Pinpoint the cell where the given text exists, returning its (x, y) midpoint coordinate. 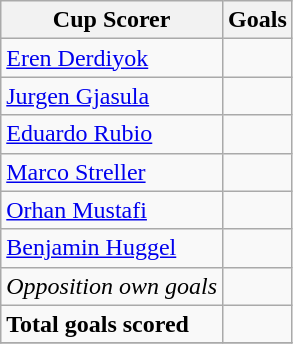
Opposition own goals (112, 286)
Total goals scored (112, 324)
Cup Scorer (112, 20)
Goals (258, 20)
Benjamin Huggel (112, 248)
Eduardo Rubio (112, 134)
Eren Derdiyok (112, 58)
Orhan Mustafi (112, 210)
Jurgen Gjasula (112, 96)
Marco Streller (112, 172)
